Provide the (X, Y) coordinate of the cell's center where the given text is located.  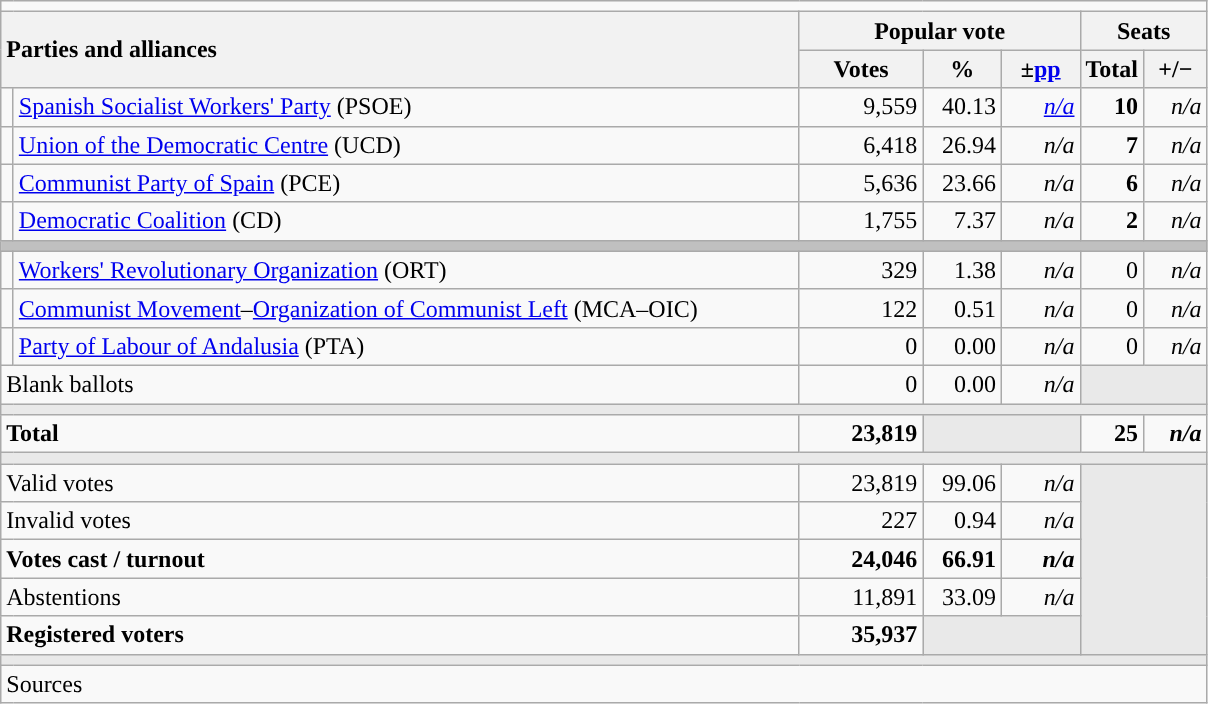
Votes cast / turnout (400, 559)
Seats (1144, 31)
6 (1112, 183)
10 (1112, 107)
1,755 (861, 221)
Popular vote (940, 31)
Communist Party of Spain (PCE) (406, 183)
Spanish Socialist Workers' Party (PSOE) (406, 107)
9,559 (861, 107)
26.94 (962, 145)
Parties and alliances (400, 50)
23.66 (962, 183)
Registered voters (400, 635)
Union of the Democratic Centre (UCD) (406, 145)
Party of Labour of Andalusia (PTA) (406, 346)
Invalid votes (400, 521)
11,891 (861, 597)
0.51 (962, 308)
40.13 (962, 107)
33.09 (962, 597)
Workers' Revolutionary Organization (ORT) (406, 270)
7.37 (962, 221)
7 (1112, 145)
Valid votes (400, 483)
0.94 (962, 521)
Sources (604, 684)
329 (861, 270)
±pp (1040, 69)
% (962, 69)
5,636 (861, 183)
2 (1112, 221)
+/− (1176, 69)
1.38 (962, 270)
227 (861, 521)
Abstentions (400, 597)
Blank ballots (400, 384)
Democratic Coalition (CD) (406, 221)
Votes (861, 69)
122 (861, 308)
35,937 (861, 635)
66.91 (962, 559)
99.06 (962, 483)
24,046 (861, 559)
6,418 (861, 145)
Communist Movement–Organization of Communist Left (MCA–OIC) (406, 308)
25 (1112, 434)
